Pinpoint the cell where the given text exists, returning its [x, y] midpoint coordinate. 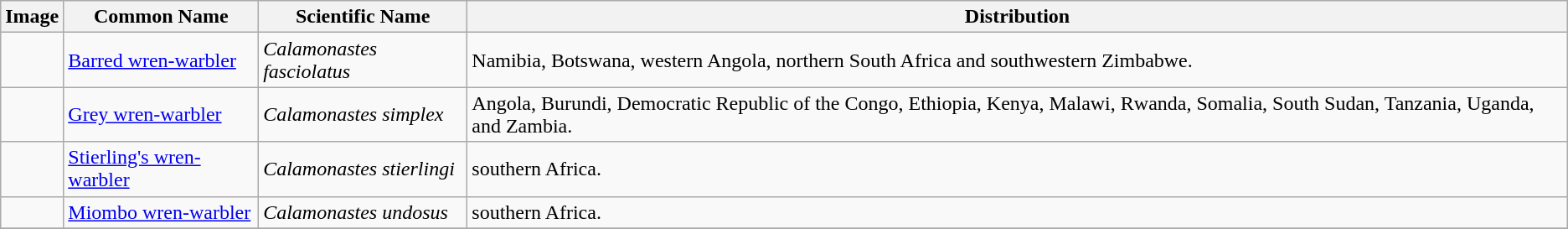
Grey wren-warbler [161, 114]
Namibia, Botswana, western Angola, northern South Africa and southwestern Zimbabwe. [1017, 60]
Stierling's wren-warbler [161, 169]
Distribution [1017, 17]
Angola, Burundi, Democratic Republic of the Congo, Ethiopia, Kenya, Malawi, Rwanda, Somalia, South Sudan, Tanzania, Uganda, and Zambia. [1017, 114]
Calamonastes simplex [364, 114]
Barred wren-warbler [161, 60]
Calamonastes stierlingi [364, 169]
Calamonastes undosus [364, 212]
Image [32, 17]
Scientific Name [364, 17]
Calamonastes fasciolatus [364, 60]
Common Name [161, 17]
Miombo wren-warbler [161, 212]
